From the cell containing the given text, extract its center point as [X, Y] coordinate. 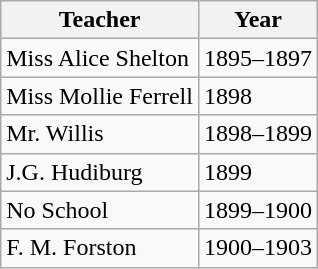
1895–1897 [258, 58]
J.G. Hudiburg [100, 172]
Year [258, 20]
1900–1903 [258, 248]
1898–1899 [258, 134]
Mr. Willis [100, 134]
1899 [258, 172]
1898 [258, 96]
1899–1900 [258, 210]
Teacher [100, 20]
No School [100, 210]
Miss Alice Shelton [100, 58]
F. M. Forston [100, 248]
Miss Mollie Ferrell [100, 96]
